From the cell containing the given text, extract its center point as (x, y) coordinate. 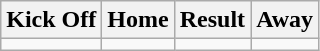
Result (212, 20)
Kick Off (52, 20)
Away (285, 20)
Home (138, 20)
